Provide the [x, y] coordinate of the cell's center where the given text is located.  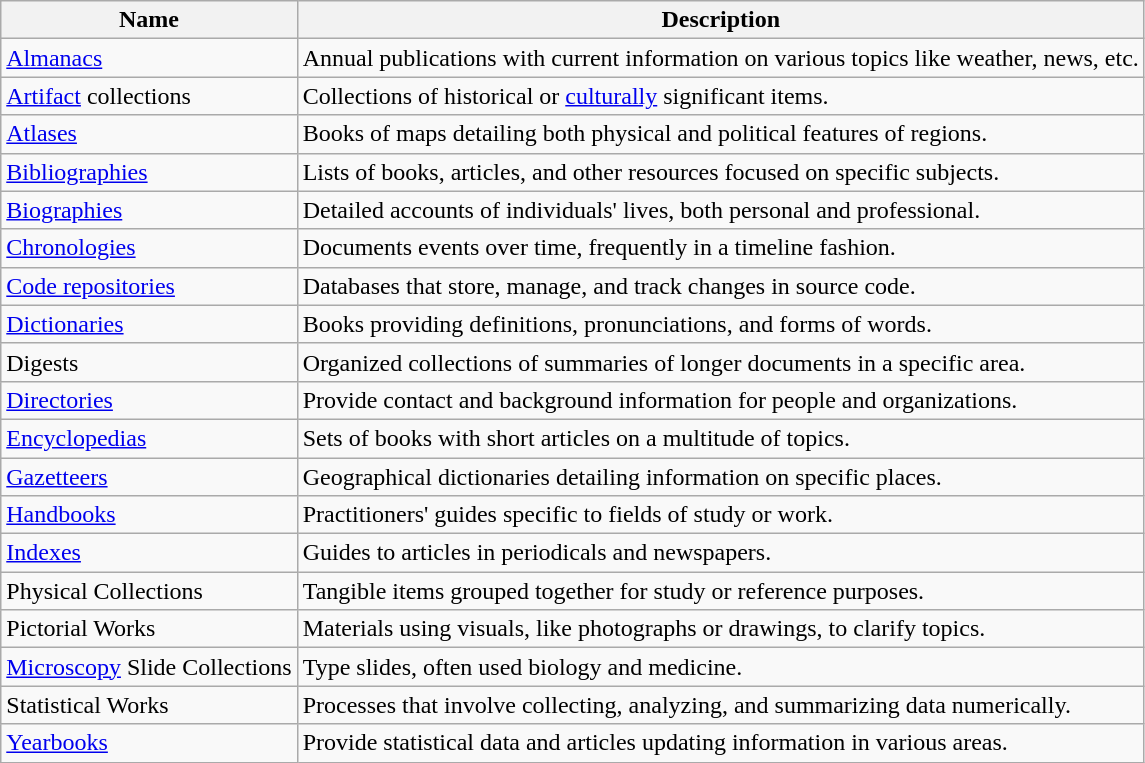
Books providing definitions, pronunciations, and forms of words. [720, 324]
Provide statistical data and articles updating information in various areas. [720, 743]
Guides to articles in periodicals and newspapers. [720, 553]
Description [720, 20]
Bibliographies [149, 172]
Documents events over time, frequently in a timeline fashion. [720, 248]
Provide contact and background information for people and organizations. [720, 400]
Indexes [149, 553]
Microscopy Slide Collections [149, 667]
Practitioners' guides specific to fields of study or work. [720, 515]
Name [149, 20]
Artifact collections [149, 96]
Digests [149, 362]
Detailed accounts of individuals' lives, both personal and professional. [720, 210]
Lists of books, articles, and other resources focused on specific subjects. [720, 172]
Directories [149, 400]
Sets of books with short articles on a multitude of topics. [720, 438]
Statistical Works [149, 705]
Books of maps detailing both physical and political features of regions. [720, 134]
Atlases [149, 134]
Processes that involve collecting, analyzing, and summarizing data numerically. [720, 705]
Dictionaries [149, 324]
Yearbooks [149, 743]
Almanacs [149, 58]
Databases that store, manage, and track changes in source code. [720, 286]
Code repositories [149, 286]
Encyclopedias [149, 438]
Annual publications with current information on various topics like weather, news, etc. [720, 58]
Type slides, often used biology and medicine. [720, 667]
Handbooks [149, 515]
Materials using visuals, like photographs or drawings, to clarify topics. [720, 629]
Organized collections of summaries of longer documents in a specific area. [720, 362]
Tangible items grouped together for study or reference purposes. [720, 591]
Collections of historical or culturally significant items. [720, 96]
Geographical dictionaries detailing information on specific places. [720, 477]
Chronologies [149, 248]
Biographies [149, 210]
Gazetteers [149, 477]
Pictorial Works [149, 629]
Physical Collections [149, 591]
